Locate the cell with the specified text and output its [X, Y] center coordinate. 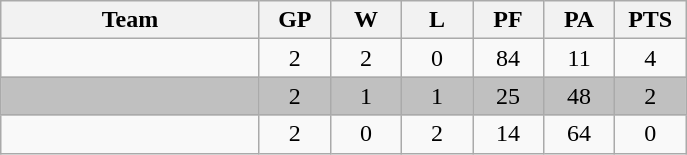
PF [508, 20]
PA [580, 20]
Team [130, 20]
GP [294, 20]
48 [580, 96]
PTS [650, 20]
25 [508, 96]
W [366, 20]
11 [580, 58]
14 [508, 134]
84 [508, 58]
64 [580, 134]
4 [650, 58]
L [436, 20]
